Extract the (x, y) coordinate from the center of the cell holding the provided text.  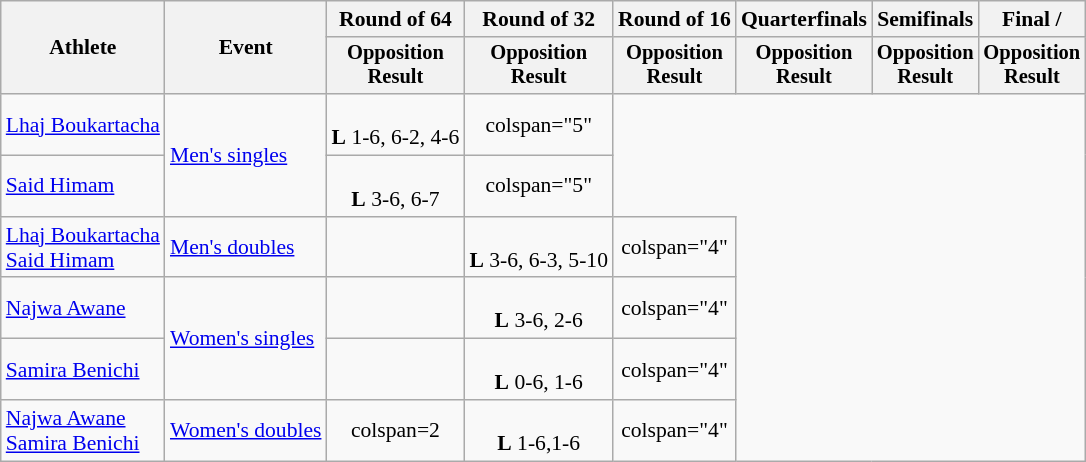
L 3-6, 2-6 (538, 308)
Najwa Awane (83, 308)
Semifinals (926, 19)
Round of 16 (674, 19)
Men's doubles (246, 248)
L 1-6,1-6 (538, 430)
Najwa AwaneSamira Benichi (83, 430)
Lhaj Boukartacha (83, 124)
Quarterfinals (804, 19)
Round of 64 (396, 19)
Women's singles (246, 339)
Athlete (83, 48)
L 0-6, 1-6 (538, 370)
colspan=2 (396, 430)
Men's singles (246, 155)
L 3-6, 6-3, 5-10 (538, 248)
Said Himam (83, 186)
Final / (1032, 19)
Samira Benichi (83, 370)
Event (246, 48)
Lhaj BoukartachaSaid Himam (83, 248)
L 3-6, 6-7 (396, 186)
L 1-6, 6-2, 4-6 (396, 124)
Round of 32 (538, 19)
Women's doubles (246, 430)
